Provide the (X, Y) coordinate of the cell's center where the given text is located.  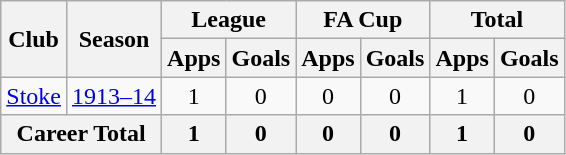
Stoke (34, 96)
1913–14 (114, 96)
FA Cup (363, 20)
Total (497, 20)
Season (114, 39)
Career Total (82, 134)
League (229, 20)
Club (34, 39)
